Pinpoint the cell where the given text exists, returning its [x, y] midpoint coordinate. 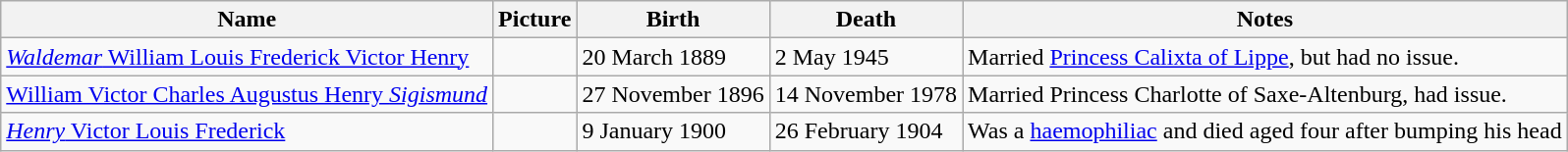
William Victor Charles Augustus Henry Sigismund [248, 94]
Married Princess Calixta of Lippe, but had no issue. [1265, 57]
Was a haemophiliac and died aged four after bumping his head [1265, 131]
Waldemar William Louis Frederick Victor Henry [248, 57]
Married Princess Charlotte of Saxe-Altenburg, had issue. [1265, 94]
14 November 1978 [866, 94]
Picture [534, 20]
2 May 1945 [866, 57]
Birth [673, 20]
20 March 1889 [673, 57]
26 February 1904 [866, 131]
Notes [1265, 20]
Henry Victor Louis Frederick [248, 131]
Name [248, 20]
27 November 1896 [673, 94]
9 January 1900 [673, 131]
Death [866, 20]
